Return the [X, Y] coordinate for the center point of the cell that contains the specified text.  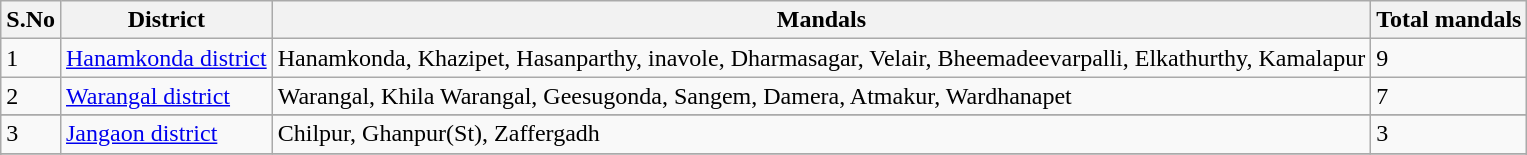
S.No [31, 20]
Hanamkonda, Khazipet, Hasanparthy, inavole, Dharmasagar, Velair, Bheemadeevarpalli, Elkathurthy, Kamalapur [822, 58]
Warangal, Khila Warangal, Geesugonda, Sangem, Damera, Atmakur, Wardhanapet [822, 96]
Chilpur, Ghanpur(St), Zaffergadh [822, 134]
1 [31, 58]
9 [1449, 58]
Jangaon district [166, 134]
7 [1449, 96]
District [166, 20]
Mandals [822, 20]
Hanamkonda district [166, 58]
Total mandals [1449, 20]
2 [31, 96]
Warangal district [166, 96]
